Extract the (X, Y) coordinate from the center of the cell holding the provided text.  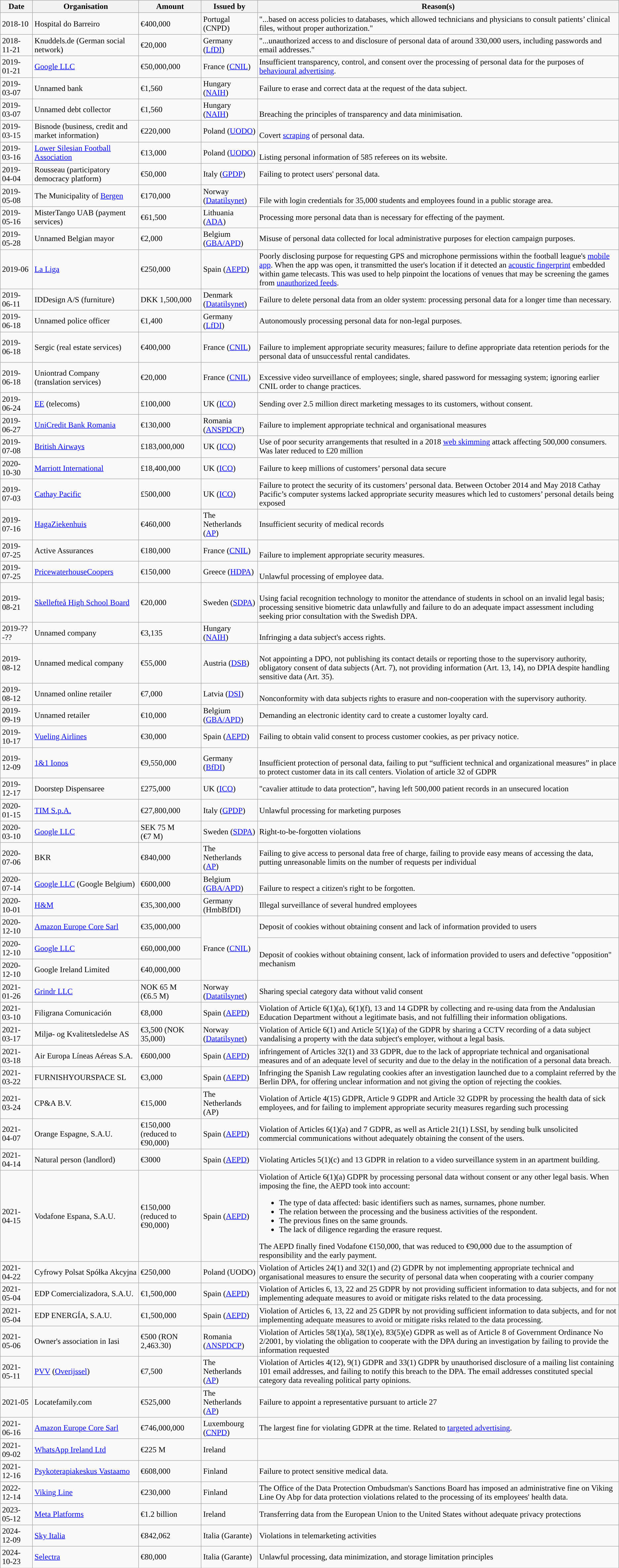
Issued by (229, 7)
2019-??-?? (17, 633)
2019-06-27 (17, 425)
Meta Platforms (86, 1514)
€3,000 (170, 1077)
€50,000 (170, 174)
Nonconformity with data subjects rights to erasure and non-cooperation with the supervisory authority. (438, 694)
2019-05-16 (17, 217)
2024-10-23 (17, 1557)
Knuddels.de (German social network) (86, 45)
WhatsApp Ireland Ltd (86, 1450)
DKK 1,500,000 (170, 300)
£100,000 (170, 403)
Unnamed bank (86, 88)
Infringing a data subject's access rights. (438, 633)
€8,000 (170, 1012)
2019-06 (17, 269)
€3000 (170, 1160)
2019-07-16 (17, 524)
Illegal surveillance of several hundred employees (438, 905)
Unlawful processing, data minimization, and storage limitation principles (438, 1557)
1&1 Ionos (86, 763)
Failure to protect sensitive medical data. (438, 1471)
CP&A B.V. (86, 1103)
Luxembourg (CNPD) (229, 1428)
2020-10-30 (17, 468)
€220,000 (170, 131)
€61,500 (170, 217)
Covert scraping of personal data. (438, 131)
€15,000 (170, 1103)
Failure to respect a citizen's right to be forgotten. (438, 884)
Sharing special category data without valid consent (438, 991)
Filigrana Comunicación (86, 1012)
2019-12-17 (17, 789)
2019-07-08 (17, 446)
€35,300,000 (170, 905)
Insufficient transparency, control, and consent over the processing of personal data for the purposes of behavioural advertising. (438, 67)
€80,000 (170, 1557)
2021-03-18 (17, 1055)
FURNISHYOURSPACE SL (86, 1077)
2021-06-16 (17, 1428)
2021-05-06 (17, 1341)
SEK 75 M (€7 M) (170, 832)
€180,000 (170, 550)
Autonomously processing personal data for non-legal purposes. (438, 321)
Miljø- og Kvalitetsledelse AS (86, 1034)
2021-04-07 (17, 1134)
€7,500 (170, 1372)
Bisnode (business, credit and market information) (86, 131)
Locatefamily.com (86, 1402)
€150,000 (170, 572)
2021-04-15 (17, 1216)
Cathay Pacific (86, 494)
Doorstep Dispensaree (86, 789)
€3,500 (NOK 35,000) (170, 1034)
Greece (HDPA) (229, 572)
2019-06-11 (17, 300)
€10,000 (170, 716)
2021-03-10 (17, 1012)
2019-09-19 (17, 716)
2018-10 (17, 24)
Processing more personal data than is necessary for effecting of the payment. (438, 217)
Failing to obtain valid consent to process customer cookies, as per privacy notice. (438, 737)
"...unauthorized access to and disclosure of personal data of around 330,000 users, including passwords and email addresses." (438, 45)
Failure to erase and correct data at the request of the data subject. (438, 88)
Failure to implement appropriate security measures. (438, 550)
Vueling Airlines (86, 737)
Reason(s) (438, 7)
2019-08-21 (17, 602)
2021-05 (17, 1402)
UniCredit Bank Romania (86, 425)
2021-03-22 (17, 1077)
€500 (RON 2,463.30) (170, 1341)
2021-05-11 (17, 1372)
Unnamed company (86, 633)
€50,000,000 (170, 67)
€35,000,000 (170, 927)
€55,000 (170, 663)
Date (17, 7)
H&M (86, 905)
Violating Articles 5(1)(c) and 13 GDPR in relation to a video surveillance system in an apartment building. (438, 1160)
Vodafone Espana, S.A.U. (86, 1216)
2020-07-14 (17, 884)
Demanding an electronic identity card to create a customer loyalty card. (438, 716)
Failure to delete personal data from an older system: processing personal data for a longer time than necessary. (438, 300)
€525,000 (170, 1402)
The Municipality of Bergen (86, 196)
2023-05-12 (17, 1514)
Right-to-be-forgotten violations (438, 832)
£18,400,000 (170, 468)
Austria (DSB) (229, 663)
2024-12-09 (17, 1536)
Failing to protect users' personal data. (438, 174)
€460,000 (170, 524)
€1.2 billion (170, 1514)
2021-03-17 (17, 1034)
€2,000 (170, 239)
€60,000,000 (170, 948)
Failure to appoint a representative pursuant to article 27 (438, 1402)
€230,000 (170, 1493)
2019-04-04 (17, 174)
€3,135 (170, 633)
Excessive video surveillance of employees; single, shared password for messaging system; ignoring earlier CNIL order to change practices. (438, 378)
Rousseau (participatory democracy platform) (86, 174)
Failure to keep millions of customers’ personal data secure (438, 468)
2021-01-26 (17, 991)
Unnamed online retailer (86, 694)
Uniontrad Company (translation services) (86, 378)
Natural person (landlord) (86, 1160)
Sending over 2.5 million direct marketing messages to its customers, without consent. (438, 403)
2019-03-16 (17, 153)
2019-10-17 (17, 737)
£183,000,000 (170, 446)
€7,000 (170, 694)
Breaching the principles of transparency and data minimisation. (438, 110)
Unnamed debt collector (86, 110)
Unnamed police officer (86, 321)
The largest fine for violating GDPR at the time. Related to targeted advertising. (438, 1428)
Sergic (real estate services) (86, 347)
€130,000 (170, 425)
€842,062 (170, 1536)
Portugal (CNPD) (229, 24)
€608,000 (170, 1471)
€170,000 (170, 196)
Unlawful processing of employee data. (438, 572)
Hospital do Barreiro (86, 24)
Denmark (Datatilsynet) (229, 300)
2020-07-06 (17, 858)
2021-03-24 (17, 1103)
€9,550,000 (170, 763)
NOK 65 M(€6.5 M) (170, 991)
Germany (HmbBfDI) (229, 905)
2020-10-01 (17, 905)
€40,000,000 (170, 970)
€746,000,000 (170, 1428)
Google LLC (Google Belgium) (86, 884)
Violations in telemarketing activities (438, 1536)
TIM S.p.A. (86, 810)
PricewaterhouseCoopers (86, 572)
€1,400 (170, 321)
La Liga (86, 269)
Cyfrowy Polsat Spółka Akcyjna (86, 1272)
Viking Line (86, 1493)
2021-04-14 (17, 1160)
Grindr LLC (86, 991)
2019-07-03 (17, 494)
HagaZiekenhuis (86, 524)
£275,000 (170, 789)
€840,000 (170, 858)
File with login credentials for 35,000 students and employees found in a public storage area. (438, 196)
EE (telecoms) (86, 403)
2018-11-21 (17, 45)
Failure to implement appropriate technical and organisational measures (438, 425)
2021-12-16 (17, 1471)
IDDesign A/S (furniture) (86, 300)
EDP Comercializadora, S.A.U. (86, 1294)
Insufficient security of medical records (438, 524)
2021-09-02 (17, 1450)
Lower Silesian Football Association (86, 153)
2022-12-14 (17, 1493)
Air Europa Líneas Aéreas S.A. (86, 1055)
Unlawful processing for marketing purposes (438, 810)
Misuse of personal data collected for local administrative purposes for election campaign purposes. (438, 239)
Unnamed medical company (86, 663)
Owner's association in Iasi (86, 1341)
Skellefteå High School Board (86, 602)
€27,800,000 (170, 810)
2019-05-08 (17, 196)
Google Ireland Limited (86, 970)
BKR (86, 858)
Listing personal information of 585 referees on its website. (438, 153)
Psykoterapiakeskus Vastaamo (86, 1471)
MisterTango UAB (payment services) (86, 217)
2020-03-10 (17, 832)
British Airways (86, 446)
2019-01-21 (17, 67)
2021-04-22 (17, 1272)
Marriott International (86, 468)
Unnamed Belgian mayor (86, 239)
£500,000 (170, 494)
"cavalier attitude to data protection”, having left 500,000 patient records in an unsecured location (438, 789)
Selectra (86, 1557)
2019-03-15 (17, 131)
Use of poor security arrangements that resulted in a 2018 web skimming attack affecting 500,000 consumers. Was later reduced to £20 million (438, 446)
€30,000 (170, 737)
Organisation (86, 7)
€13,000 (170, 153)
2020-01-15 (17, 810)
2019-06-24 (17, 403)
Orange Espagne, S.A.U. (86, 1134)
Germany (BfDI) (229, 763)
Amount (170, 7)
Deposit of cookies without obtaining consent and lack of information provided to users (438, 927)
Latvia (DSI) (229, 694)
Deposit of cookies without obtaining consent, lack of information provided to users and defective "opposition" mechanism (438, 959)
EDP ENERGÍA, S.A.U. (86, 1315)
PVV (Overijssel) (86, 1372)
Lithuania (ADA) (229, 217)
2019-12-09 (17, 763)
2019-05-28 (17, 239)
Transferring data from the European Union to the United States without adequate privacy protections (438, 1514)
Sky Italia (86, 1536)
Active Assurances (86, 550)
€225 M (170, 1450)
Unnamed retailer (86, 716)
